Extract the (x, y) coordinate from the center of the cell holding the provided text.  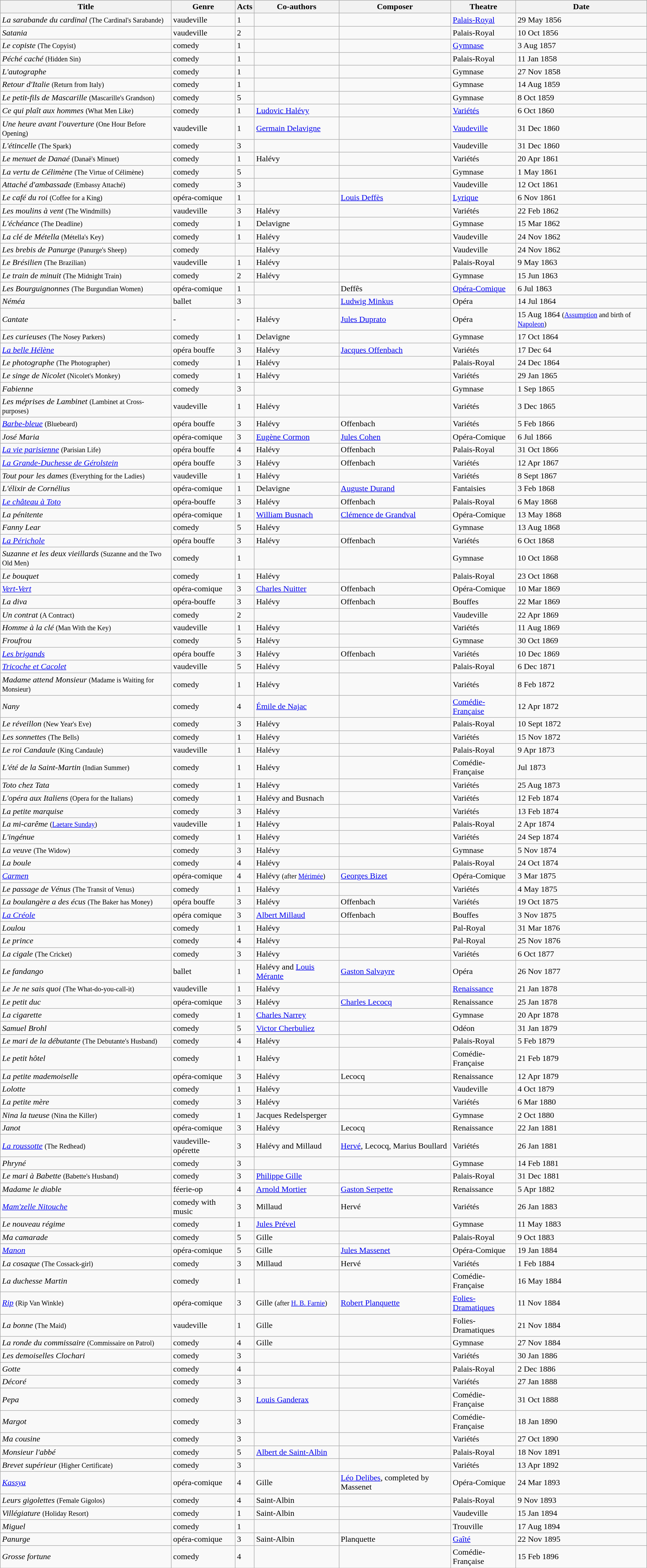
Arnold Mortier (297, 1189)
Le petit duc (86, 1002)
6 Jul 1863 (581, 289)
Miguel (86, 1526)
9 Apr 1873 (581, 750)
31 Oct 1866 (581, 450)
Halévy (after Mérimée) (297, 876)
L'autographe (86, 72)
vaudeville-opérette (203, 1146)
Albert de Saint-Albin (297, 1452)
6 Jul 1866 (581, 437)
Charles Nuitter (297, 589)
Retour d'Italie (Return from Italy) (86, 85)
La diva (86, 602)
24 Oct 1874 (581, 863)
12 Oct 1861 (581, 185)
21 Nov 1884 (581, 1325)
14 Jul 1864 (581, 301)
8 Sept 1867 (581, 476)
15 Jun 1863 (581, 276)
La petite mademoiselle (86, 1076)
Jules Duprato (395, 319)
La sarabande du cardinal (The Cardinal's Sarabande) (86, 20)
1 Feb 1884 (581, 1263)
17 Dec 64 (581, 350)
22 Feb 1862 (581, 211)
5 Apr 1882 (581, 1189)
Jul 1873 (581, 767)
Les méprises de Lambinet (Lambinet at Cross-purposes) (86, 406)
Halévy and Busnach (297, 798)
La petite mère (86, 1102)
2 Oct 1880 (581, 1115)
6 Dec 1871 (581, 667)
L'échéance (The Deadline) (86, 224)
Ma cousine (86, 1439)
16 May 1884 (581, 1281)
Le mari à Babette (Babette's Husband) (86, 1176)
14 Aug 1859 (581, 85)
La belle Hélène (86, 350)
31 Jan 1879 (581, 1028)
Le menuet de Danaé (Danaë's Minuet) (86, 159)
3 Dec 1865 (581, 406)
Le Brésilien (The Brazilian) (86, 263)
Monsieur l'abbé (86, 1452)
féerie-op (203, 1189)
Jacques Redelsperger (297, 1115)
Les brebis de Panurge (Panurge's Sheep) (86, 250)
27 Nov 1884 (581, 1343)
La Créole (86, 915)
27 Nov 1858 (581, 72)
10 Oct 1868 (581, 558)
Madame le diable (86, 1189)
31 Oct 1888 (581, 1400)
24 Dec 1864 (581, 363)
Le Je ne sais quoi (The What-do-you-call-it) (86, 989)
11 Aug 1869 (581, 628)
4 Oct 1879 (581, 1089)
14 Feb 1881 (581, 1163)
Barbe-bleue (Bluebeard) (86, 424)
Le roi Candaule (King Candaule) (86, 750)
Phryné (86, 1163)
Gaston Salvayre (395, 971)
Pepa (86, 1400)
6 Oct 1868 (581, 541)
22 Jan 1881 (581, 1128)
12 Feb 1874 (581, 798)
5 Feb 1866 (581, 424)
Léo Delibes, completed by Massenet (395, 1483)
5 Feb 1879 (581, 1041)
10 Mar 1869 (581, 589)
Le bouquet (86, 576)
9 Nov 1893 (581, 1500)
4 May 1875 (581, 889)
3 Aug 1857 (581, 46)
Satania (86, 33)
Charles Lecocq (395, 1002)
Georges Bizet (395, 876)
Ludovic Halévy (297, 110)
17 Aug 1894 (581, 1526)
Clémence de Grandval (395, 515)
Villégiature (Holiday Resort) (86, 1513)
Loulou (86, 928)
22 Apr 1869 (581, 615)
Néméa (86, 301)
Péché caché (Hidden Sin) (86, 59)
Manon (86, 1250)
22 Nov 1895 (581, 1539)
20 Apr 1861 (581, 159)
Le nouveau régime (86, 1224)
Le réveillon (New Year's Eve) (86, 724)
Nany (86, 707)
26 Jan 1883 (581, 1207)
Tricoche et Cacolet (86, 667)
Le photographe (The Photographer) (86, 363)
La roussotte (The Redhead) (86, 1146)
Jules Cohen (395, 437)
Gaîté (483, 1539)
Composer (395, 7)
Ludwig Minkus (395, 301)
3 Feb 1868 (581, 489)
Nina la tueuse (Nina the Killer) (86, 1115)
11 May 1883 (581, 1224)
L'étincelle (The Spark) (86, 146)
Margot (86, 1421)
Kassya (86, 1483)
Suzanne et les deux vieillards (Suzanne and the Two Old Men) (86, 558)
La cosaque (The Cossack-girl) (86, 1263)
15 Aug 1864 (Assumption and birth of Napoleon) (581, 319)
Philippe Gille (297, 1176)
2 Apr 1874 (581, 824)
13 Aug 1868 (581, 528)
La mi-carême (Laetare Sunday) (86, 824)
6 Oct 1877 (581, 954)
12 Apr 1879 (581, 1076)
Gaston Serpette (395, 1189)
3 Nov 1875 (581, 915)
Samuel Brohl (86, 1028)
Jules Prével (297, 1224)
Tout pour les dames (Everything for the Ladies) (86, 476)
2 Dec 1886 (581, 1369)
21 Jan 1878 (581, 989)
27 Oct 1890 (581, 1439)
24 Mar 1893 (581, 1483)
Le singe de Nicolet (Nicolet's Monkey) (86, 375)
Janot (86, 1128)
6 Mar 1880 (581, 1102)
Attaché d'ambassade (Embassy Attaché) (86, 185)
Les sonnettes (The Bells) (86, 737)
10 Oct 1856 (581, 33)
1 May 1861 (581, 172)
26 Nov 1877 (581, 971)
18 Jan 1890 (581, 1421)
La boulangère a des écus (The Baker has Money) (86, 902)
La Grande-Duchesse de Gérolstein (86, 463)
Lolotte (86, 1089)
15 Mar 1862 (581, 224)
Charles Narrey (297, 1015)
La pénitente (86, 515)
8 Oct 1859 (581, 98)
Le château à Toto (86, 502)
24 Sep 1874 (581, 837)
Les Bourguignonnes (The Burgundian Women) (86, 289)
11 Nov 1884 (581, 1303)
1 Sep 1865 (581, 388)
9 May 1863 (581, 263)
Victor Cherbuliez (297, 1028)
La boule (86, 863)
13 Feb 1874 (581, 811)
Odéon (483, 1028)
Genre (203, 7)
Gille (after H. B. Farnie) (297, 1303)
Toto chez Tata (86, 785)
Louis Deffès (395, 198)
La clé de Métella (Métella's Key) (86, 237)
Theatre (483, 7)
9 Oct 1883 (581, 1237)
Panurge (86, 1539)
Un contrat (A Contract) (86, 615)
20 Apr 1878 (581, 1015)
Fanny Lear (86, 528)
L'été de la Saint-Martin (Indian Summer) (86, 767)
Auguste Durand (395, 489)
La ronde du commissaire (Commissaire on Patrol) (86, 1343)
25 Aug 1873 (581, 785)
La bonne (The Maid) (86, 1325)
29 May 1856 (581, 20)
Le petit hôtel (86, 1059)
comedy with music (203, 1207)
La veuve (The Widow) (86, 850)
Le petit-fils de Mascarille (Mascarille's Grandson) (86, 98)
Lyrique (483, 198)
La petite marquise (86, 811)
10 Sept 1872 (581, 724)
15 Jan 1894 (581, 1513)
William Busnach (297, 515)
Jacques Offenbach (395, 350)
6 May 1868 (581, 502)
La duchesse Martin (86, 1281)
Jules Massenet (395, 1250)
26 Jan 1881 (581, 1146)
Ce qui plaît aux hommes (What Men Like) (86, 110)
25 Jan 1878 (581, 1002)
Les moulins à vent (The Windmills) (86, 211)
Madame attend Monsieur (Madame is Waiting for Monsieur) (86, 684)
31 Dec 1881 (581, 1176)
La cigarette (86, 1015)
30 Jan 1886 (581, 1356)
8 Feb 1872 (581, 684)
Deffês (395, 289)
Brevet supérieur (Higher Certificate) (86, 1465)
6 Oct 1860 (581, 110)
Halévy and Louis Mérante (297, 971)
Gotte (86, 1369)
Le train de minuit (The Midnight Train) (86, 276)
Germain Delavigne (297, 128)
Carmen (86, 876)
Trouville (483, 1526)
Leurs gigolettes (Female Gigolos) (86, 1500)
22 Mar 1869 (581, 602)
27 Jan 1888 (581, 1382)
6 Nov 1861 (581, 198)
La vertu de Célimène (The Virtue of Célimène) (86, 172)
La cigale (The Cricket) (86, 954)
19 Oct 1875 (581, 902)
Louis Ganderax (297, 1400)
12 Apr 1872 (581, 707)
15 Feb 1896 (581, 1556)
30 Oct 1869 (581, 641)
Une heure avant l'ouverture (One Hour Before Opening) (86, 128)
18 Nov 1891 (581, 1452)
Albert Millaud (297, 915)
Le passage de Vénus (The Transit of Venus) (86, 889)
Mam'zelle Nitouche (86, 1207)
Décoré (86, 1382)
Title (86, 7)
31 Mar 1876 (581, 928)
Froufrou (86, 641)
Co-authors (297, 7)
Le copiste (The Copyist) (86, 46)
17 Oct 1864 (581, 337)
Cantate (86, 319)
Rip (Rip Van Winkle) (86, 1303)
Robert Planquette (395, 1303)
José Maria (86, 437)
25 Nov 1876 (581, 941)
Émile de Najac (297, 707)
12 Apr 1867 (581, 463)
Les brigands (86, 654)
3 Mar 1875 (581, 876)
Le mari de la débutante (The Debutante's Husband) (86, 1041)
Planquette (395, 1539)
La vie parisienne (Parisian Life) (86, 450)
23 Oct 1868 (581, 576)
L'élixir de Cornélius (86, 489)
5 Nov 1874 (581, 850)
Date (581, 7)
Grosse fortune (86, 1556)
Le prince (86, 941)
Fabienne (86, 388)
Les curieuses (The Nosey Parkers) (86, 337)
10 Dec 1869 (581, 654)
13 Apr 1892 (581, 1465)
Le fandango (86, 971)
29 Jan 1865 (581, 375)
L'opéra aux Italiens (Opera for the Italians) (86, 798)
Eugène Cormon (297, 437)
19 Jan 1884 (581, 1250)
11 Jan 1858 (581, 59)
Fantaisies (483, 489)
Acts (245, 7)
Les demoiselles Clochari (86, 1356)
21 Feb 1879 (581, 1059)
La Périchole (86, 541)
13 May 1868 (581, 515)
Homme à la clé (Man With the Key) (86, 628)
Ma camarade (86, 1237)
L'ingénue (86, 837)
15 Nov 1872 (581, 737)
Hervé, Lecocq, Marius Boullard (395, 1146)
Vert-Vert (86, 589)
Halévy and Millaud (297, 1146)
Le café du roi (Coffee for a King) (86, 198)
opéra comique (203, 915)
